Locate the cell with the specified text and output its (X, Y) center coordinate. 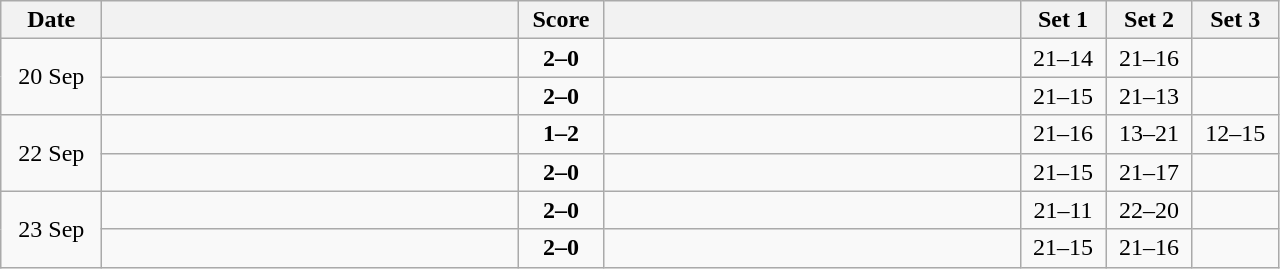
Set 1 (1063, 20)
Date (52, 20)
20 Sep (52, 77)
1–2 (561, 134)
21–14 (1063, 58)
22–20 (1149, 210)
22 Sep (52, 153)
21–17 (1149, 172)
13–21 (1149, 134)
Set 2 (1149, 20)
21–11 (1063, 210)
21–13 (1149, 96)
Set 3 (1235, 20)
23 Sep (52, 229)
Score (561, 20)
12–15 (1235, 134)
